Determine the [x, y] coordinate at the center of the cell enclosing the given text.  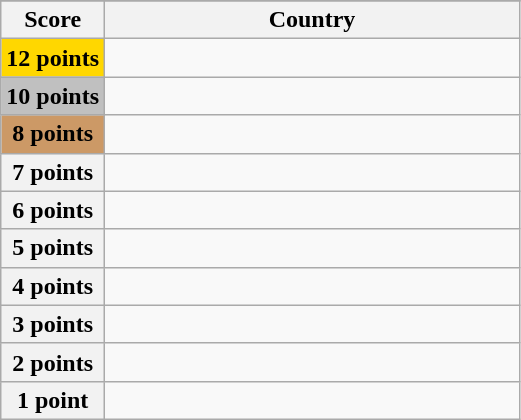
Country [312, 20]
8 points [53, 134]
6 points [53, 210]
4 points [53, 286]
10 points [53, 96]
7 points [53, 172]
12 points [53, 58]
3 points [53, 324]
1 point [53, 400]
2 points [53, 362]
5 points [53, 248]
Score [53, 20]
